Search for the cell housing the specified text and yield its [x, y] center coordinate. 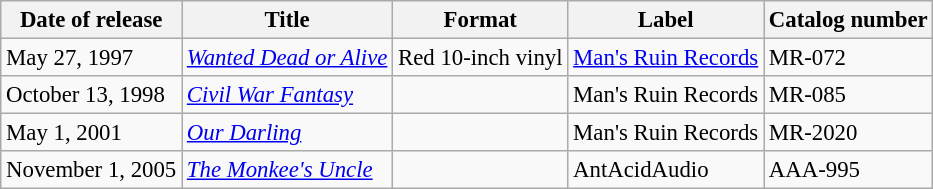
May 1, 2001 [92, 133]
MR-085 [848, 95]
Catalog number [848, 20]
AntAcidAudio [666, 170]
November 1, 2005 [92, 170]
Civil War Fantasy [288, 95]
Date of release [92, 20]
Red 10-inch vinyl [480, 58]
AAA-995 [848, 170]
Label [666, 20]
Our Darling [288, 133]
MR-2020 [848, 133]
Wanted Dead or Alive [288, 58]
Format [480, 20]
MR-072 [848, 58]
Title [288, 20]
May 27, 1997 [92, 58]
The Monkee's Uncle [288, 170]
October 13, 1998 [92, 95]
